Provide the (X, Y) coordinate of the cell's center where the given text is located.  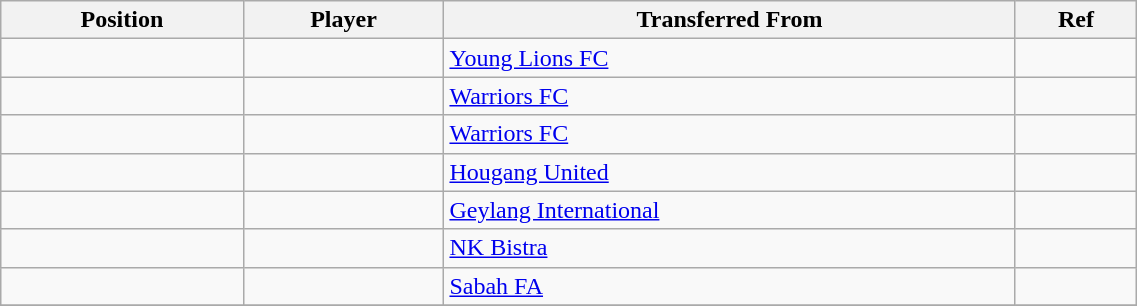
Hougang United (730, 172)
Transferred From (730, 20)
NK Bistra (730, 248)
Position (122, 20)
Sabah FA (730, 286)
Young Lions FC (730, 58)
Geylang International (730, 210)
Ref (1076, 20)
Player (344, 20)
